Detect which cell encompasses the target text, then output its [X, Y] center coordinate. 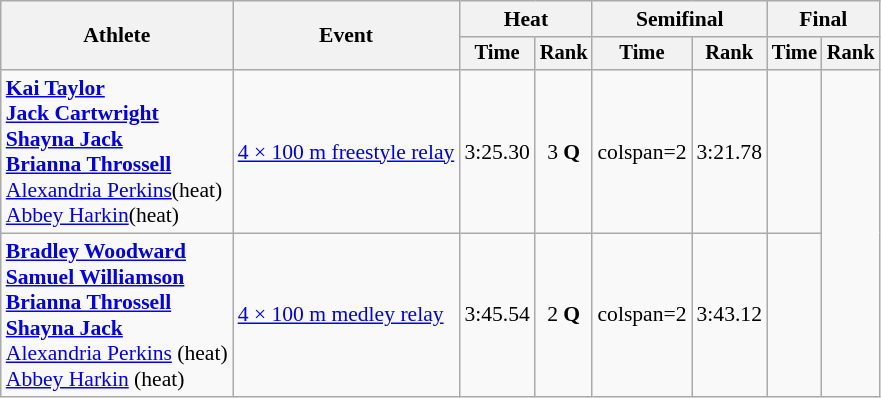
3:21.78 [730, 152]
Athlete [117, 36]
3:45.54 [496, 316]
Bradley WoodwardSamuel WilliamsonBrianna ThrossellShayna JackAlexandria Perkins (heat)Abbey Harkin (heat) [117, 316]
2 Q [564, 316]
3:43.12 [730, 316]
Event [346, 36]
Heat [526, 19]
Kai TaylorJack CartwrightShayna JackBrianna ThrossellAlexandria Perkins(heat)Abbey Harkin(heat) [117, 152]
Semifinal [680, 19]
Final [823, 19]
3:25.30 [496, 152]
4 × 100 m freestyle relay [346, 152]
4 × 100 m medley relay [346, 316]
3 Q [564, 152]
